Scan for the cell matching the given text and deliver its (x, y) coordinate at center. 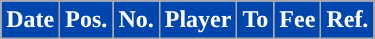
To (256, 20)
Date (30, 20)
Fee (298, 20)
Ref. (348, 20)
Player (198, 20)
No. (136, 20)
Pos. (86, 20)
